Extract the (x, y) coordinate from the center of the cell holding the provided text.  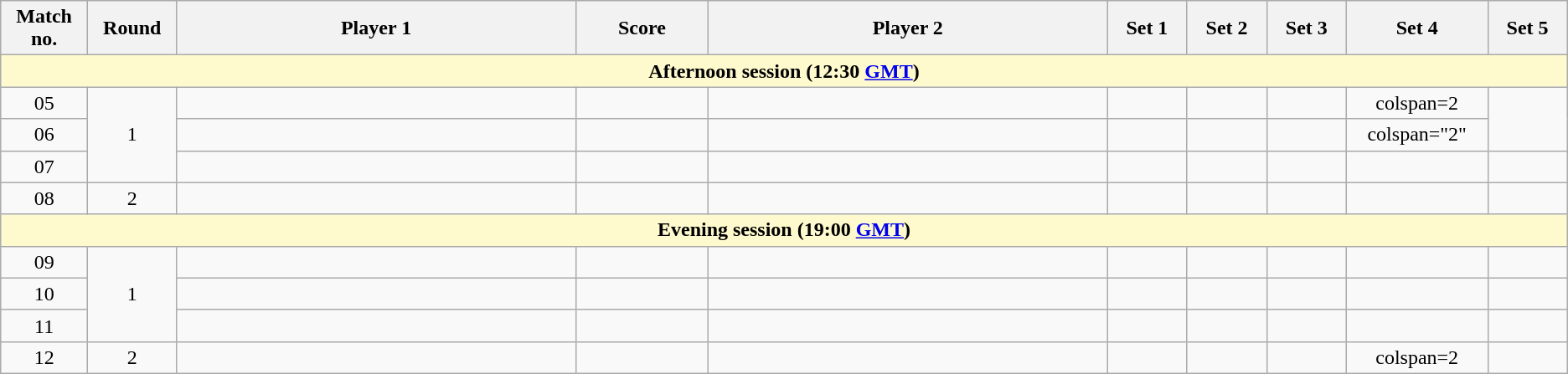
Player 2 (908, 28)
Set 1 (1148, 28)
Set 2 (1226, 28)
06 (44, 135)
Set 5 (1528, 28)
colspan="2" (1417, 135)
08 (44, 198)
Player 1 (376, 28)
Afternoon session (12:30 GMT) (784, 71)
Round (132, 28)
07 (44, 167)
Match no. (44, 28)
Set 3 (1307, 28)
12 (44, 357)
Score (642, 28)
Set 4 (1417, 28)
09 (44, 262)
11 (44, 325)
Evening session (19:00 GMT) (784, 230)
10 (44, 294)
05 (44, 103)
